Determine the [x, y] coordinate at the center of the cell enclosing the given text.  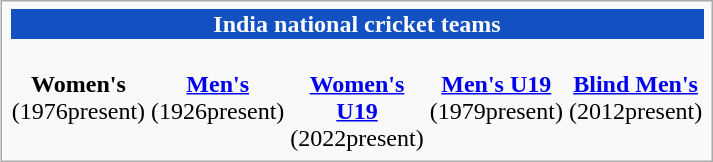
Women's U19 (2022present) [357, 98]
Women's (1976present) [78, 98]
India national cricket teams [356, 24]
Men's (1926present) [218, 98]
Blind Men's (2012present) [635, 98]
Men's U19 (1979present) [496, 98]
